Identify which cell holds the provided text, then report its [x, y] central coordinate. 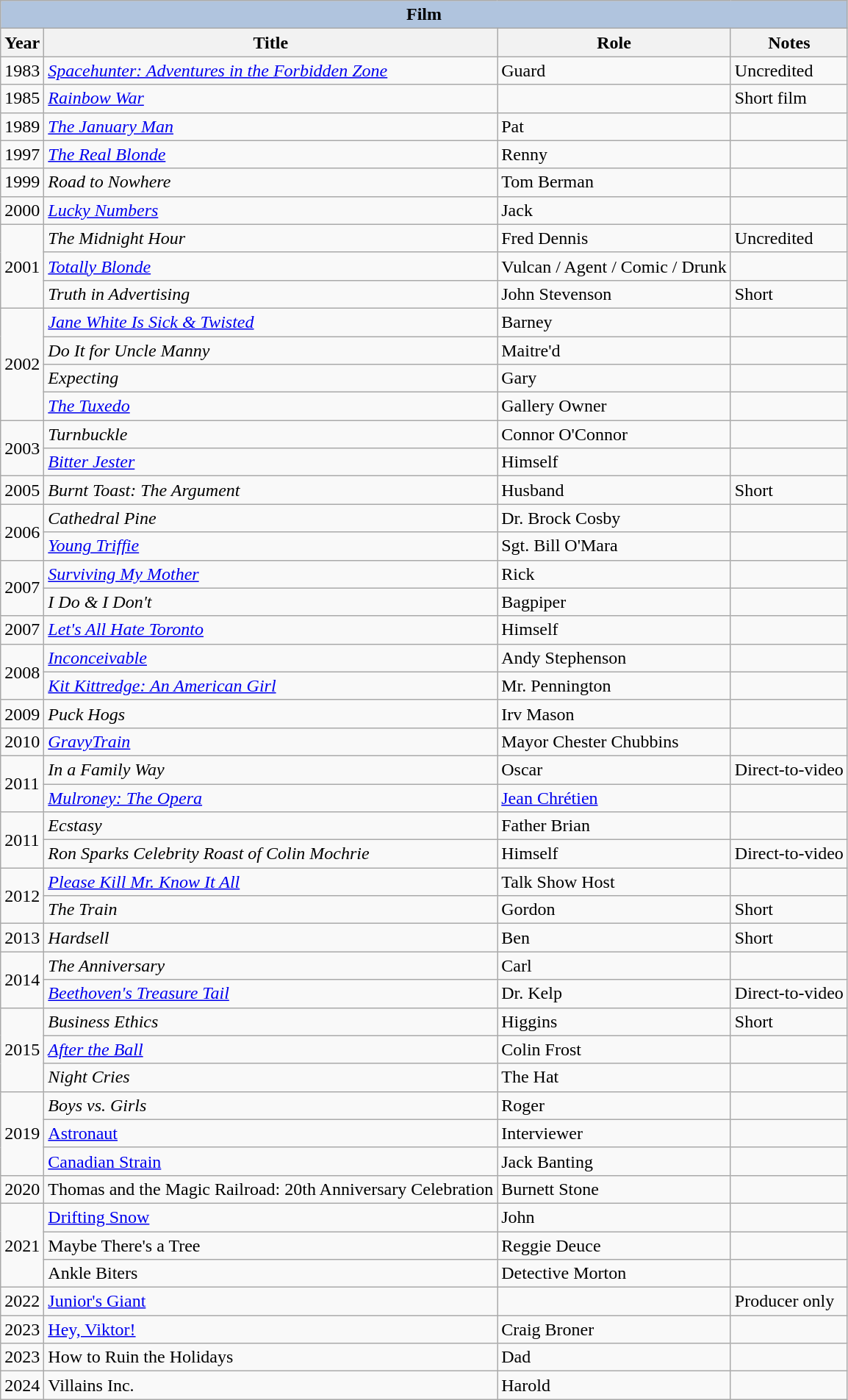
Tom Berman [614, 182]
Maybe There's a Tree [270, 1246]
Andy Stephenson [614, 658]
Carl [614, 966]
Inconceivable [270, 658]
Gary [614, 378]
Truth in Advertising [270, 294]
2001 [22, 266]
John [614, 1217]
Title [270, 43]
Detective Morton [614, 1274]
Colin Frost [614, 1049]
Role [614, 43]
Mulroney: The Opera [270, 797]
2015 [22, 1049]
John Stevenson [614, 294]
Puck Hogs [270, 714]
2008 [22, 672]
2003 [22, 448]
Guard [614, 71]
In a Family Way [270, 769]
Roger [614, 1105]
Spacehunter: Adventures in the Forbidden Zone [270, 71]
Ben [614, 938]
Maitre'd [614, 351]
Jean Chrétien [614, 797]
Short film [789, 98]
Irv Mason [614, 714]
Harold [614, 1385]
I Do & I Don't [270, 602]
Jack [614, 210]
Interviewer [614, 1133]
The January Man [270, 126]
The Tuxedo [270, 406]
2012 [22, 896]
Oscar [614, 769]
Canadian Strain [270, 1161]
Drifting Snow [270, 1217]
2021 [22, 1245]
Jack Banting [614, 1161]
Road to Nowhere [270, 182]
1999 [22, 182]
1985 [22, 98]
Expecting [270, 378]
Let's All Hate Toronto [270, 630]
Reggie Deuce [614, 1246]
The Midnight Hour [270, 238]
1989 [22, 126]
2014 [22, 980]
Connor O'Connor [614, 434]
2013 [22, 938]
Villains Inc. [270, 1385]
Sgt. Bill O'Mara [614, 546]
Fred Dennis [614, 238]
Thomas and the Magic Railroad: 20th Anniversary Celebration [270, 1189]
Hey, Viktor! [270, 1329]
Gallery Owner [614, 406]
1983 [22, 71]
2006 [22, 532]
Husband [614, 490]
Notes [789, 43]
The Real Blonde [270, 154]
Young Triffie [270, 546]
The Hat [614, 1077]
Ankle Biters [270, 1274]
Beethoven's Treasure Tail [270, 994]
1997 [22, 154]
Mr. Pennington [614, 686]
Higgins [614, 1022]
Mayor Chester Chubbins [614, 742]
Night Cries [270, 1077]
Junior's Giant [270, 1302]
Jane White Is Sick & Twisted [270, 322]
Ron Sparks Celebrity Roast of Colin Mochrie [270, 854]
Ecstasy [270, 826]
After the Ball [270, 1049]
2009 [22, 714]
2022 [22, 1302]
Burnt Toast: The Argument [270, 490]
Father Brian [614, 826]
Please Kill Mr. Know It All [270, 882]
2019 [22, 1133]
Craig Broner [614, 1329]
2005 [22, 490]
Surviving My Mother [270, 574]
2010 [22, 742]
2020 [22, 1189]
Rick [614, 574]
Lucky Numbers [270, 210]
Rainbow War [270, 98]
GravyTrain [270, 742]
Bitter Jester [270, 462]
Hardsell [270, 938]
Year [22, 43]
How to Ruin the Holidays [270, 1357]
2024 [22, 1385]
Boys vs. Girls [270, 1105]
Astronaut [270, 1133]
Business Ethics [270, 1022]
Totally Blonde [270, 266]
Bagpiper [614, 602]
2002 [22, 364]
Pat [614, 126]
The Train [270, 910]
2000 [22, 210]
Turnbuckle [270, 434]
Dad [614, 1357]
Burnett Stone [614, 1189]
Vulcan / Agent / Comic / Drunk [614, 266]
Barney [614, 322]
Dr. Brock Cosby [614, 518]
Kit Kittredge: An American Girl [270, 686]
Renny [614, 154]
The Anniversary [270, 966]
Cathedral Pine [270, 518]
Do It for Uncle Manny [270, 351]
Gordon [614, 910]
Producer only [789, 1302]
Film [425, 15]
Talk Show Host [614, 882]
Dr. Kelp [614, 994]
